Return [X, Y] of the center of cell containing provided text 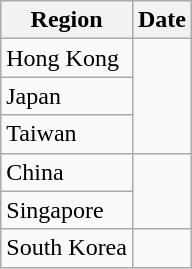
Taiwan [67, 134]
China [67, 172]
Singapore [67, 210]
Hong Kong [67, 58]
Region [67, 20]
Japan [67, 96]
Date [162, 20]
South Korea [67, 248]
